Scan for the cell matching the given text and deliver its [X, Y] coordinate at center. 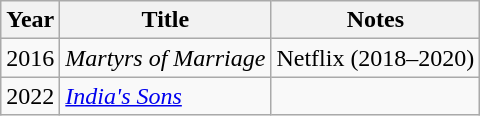
Year [30, 20]
2016 [30, 58]
2022 [30, 96]
Title [166, 20]
Martyrs of Marriage [166, 58]
Netflix (2018–2020) [376, 58]
Notes [376, 20]
India's Sons [166, 96]
